Provide the (x, y) coordinate of the cell's center where the given text is located.  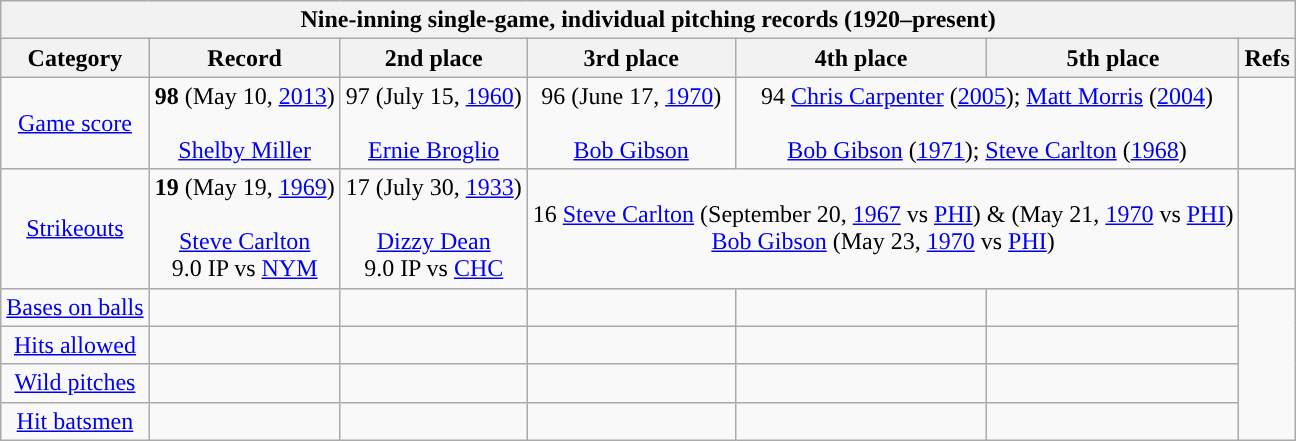
2nd place (434, 58)
Refs (1267, 58)
98 (May 10, 2013)Shelby Miller (244, 123)
3rd place (631, 58)
17 (July 30, 1933)Dizzy Dean 9.0 IP vs CHC (434, 228)
Record (244, 58)
4th place (861, 58)
Hits allowed (75, 345)
5th place (1113, 58)
Nine-inning single-game, individual pitching records (1920–present) (648, 20)
96 (June 17, 1970)Bob Gibson (631, 123)
Game score (75, 123)
Hit batsmen (75, 421)
94 Chris Carpenter (2005); Matt Morris (2004)Bob Gibson (1971); Steve Carlton (1968) (987, 123)
97 (July 15, 1960)Ernie Broglio (434, 123)
Strikeouts (75, 228)
16 Steve Carlton (September 20, 1967 vs PHI) & (May 21, 1970 vs PHI) Bob Gibson (May 23, 1970 vs PHI) (883, 228)
Wild pitches (75, 383)
19 (May 19, 1969)Steve Carlton 9.0 IP vs NYM (244, 228)
Bases on balls (75, 307)
Category (75, 58)
